Determine the (x, y) coordinate at the center of the cell enclosing the given text.  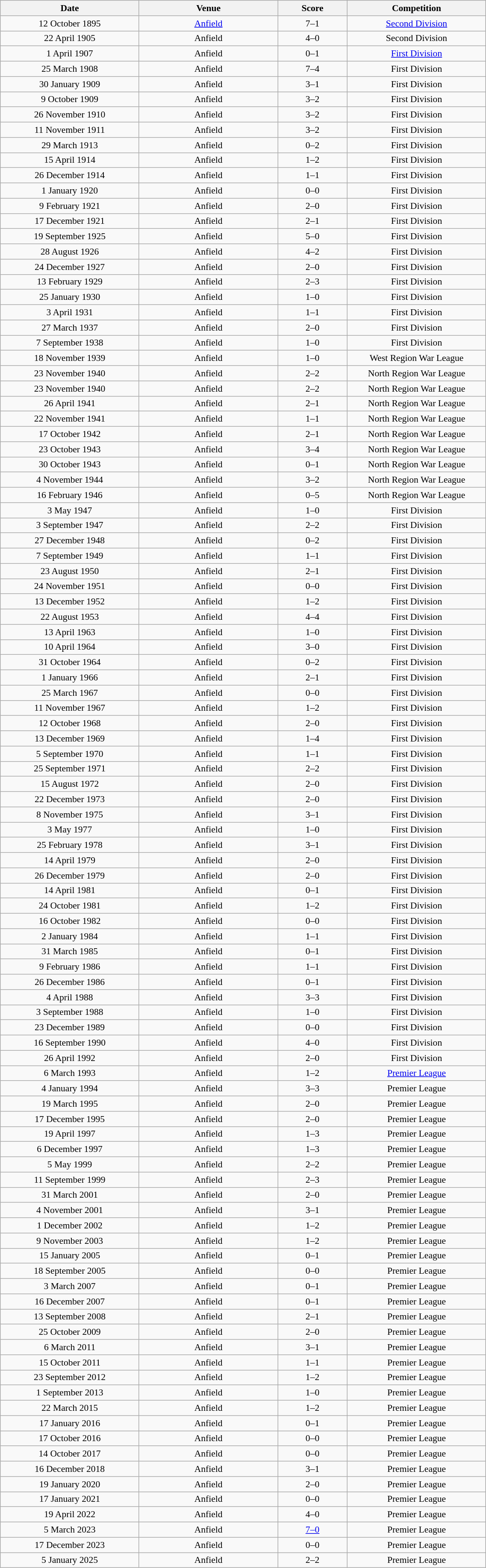
31 October 1964 (70, 662)
4–4 (312, 617)
9 February 1921 (70, 206)
27 March 1937 (70, 328)
23 September 2012 (70, 1377)
22 April 1905 (70, 38)
25 January 1930 (70, 297)
17 October 1942 (70, 434)
15 October 2011 (70, 1363)
15 August 1972 (70, 784)
12 October 1895 (70, 23)
16 February 1946 (70, 495)
25 October 2009 (70, 1332)
26 December 1986 (70, 982)
5 May 1999 (70, 1165)
16 October 1982 (70, 921)
17 December 1921 (70, 221)
25 March 1908 (70, 69)
10 April 1964 (70, 647)
28 August 1926 (70, 252)
17 December 2023 (70, 1545)
12 October 1968 (70, 724)
26 December 1979 (70, 876)
Date (70, 8)
26 April 1941 (70, 404)
1 January 1966 (70, 678)
9 October 1909 (70, 100)
13 December 1952 (70, 602)
22 November 1941 (70, 419)
7–1 (312, 23)
7–0 (312, 1530)
9 February 1986 (70, 967)
31 March 2001 (70, 1195)
22 August 1953 (70, 617)
13 February 1929 (70, 282)
4 January 1994 (70, 1089)
18 September 2005 (70, 1271)
5 March 2023 (70, 1530)
17 October 2016 (70, 1439)
14 April 1979 (70, 860)
3–4 (312, 449)
6 December 1997 (70, 1149)
15 January 2005 (70, 1256)
27 December 1948 (70, 541)
26 April 1992 (70, 1058)
13 April 1963 (70, 632)
1 December 2002 (70, 1225)
7–4 (312, 69)
23 August 1950 (70, 571)
1 September 2013 (70, 1393)
19 April 2022 (70, 1515)
4–2 (312, 252)
5 January 2025 (70, 1560)
Competition (416, 8)
24 October 1981 (70, 906)
0–5 (312, 495)
17 January 2021 (70, 1499)
18 November 1939 (70, 358)
3 March 2007 (70, 1287)
25 September 1971 (70, 769)
4 November 1944 (70, 480)
6 March 1993 (70, 1073)
15 April 1914 (70, 160)
26 December 1914 (70, 176)
1–4 (312, 739)
19 March 1995 (70, 1104)
22 December 1973 (70, 800)
11 November 1967 (70, 708)
24 December 1927 (70, 267)
17 January 2016 (70, 1423)
16 December 2018 (70, 1469)
19 January 2020 (70, 1484)
3 April 1931 (70, 313)
7 September 1938 (70, 343)
30 January 1909 (70, 84)
West Region War League (416, 358)
16 September 1990 (70, 1043)
29 March 1913 (70, 145)
Venue (209, 8)
9 November 2003 (70, 1241)
23 December 1989 (70, 1028)
22 March 2015 (70, 1408)
1 April 1907 (70, 54)
4 April 1988 (70, 997)
1 January 1920 (70, 191)
31 March 1985 (70, 952)
25 March 1967 (70, 693)
23 October 1943 (70, 449)
Score (312, 8)
13 September 2008 (70, 1317)
19 April 1997 (70, 1134)
3–0 (312, 647)
25 February 1978 (70, 845)
2 January 1984 (70, 936)
11 November 1911 (70, 130)
3 May 1977 (70, 830)
14 October 2017 (70, 1454)
5–0 (312, 237)
5 September 1970 (70, 754)
11 September 1999 (70, 1180)
14 April 1981 (70, 891)
3 May 1947 (70, 510)
30 October 1943 (70, 465)
3 September 1947 (70, 525)
6 March 2011 (70, 1347)
17 December 1995 (70, 1119)
3 September 1988 (70, 1012)
7 September 1949 (70, 556)
4 November 2001 (70, 1210)
19 September 1925 (70, 237)
24 November 1951 (70, 586)
13 December 1969 (70, 739)
16 December 2007 (70, 1301)
8 November 1975 (70, 815)
26 November 1910 (70, 115)
